Search for the cell housing the specified text and yield its (X, Y) center coordinate. 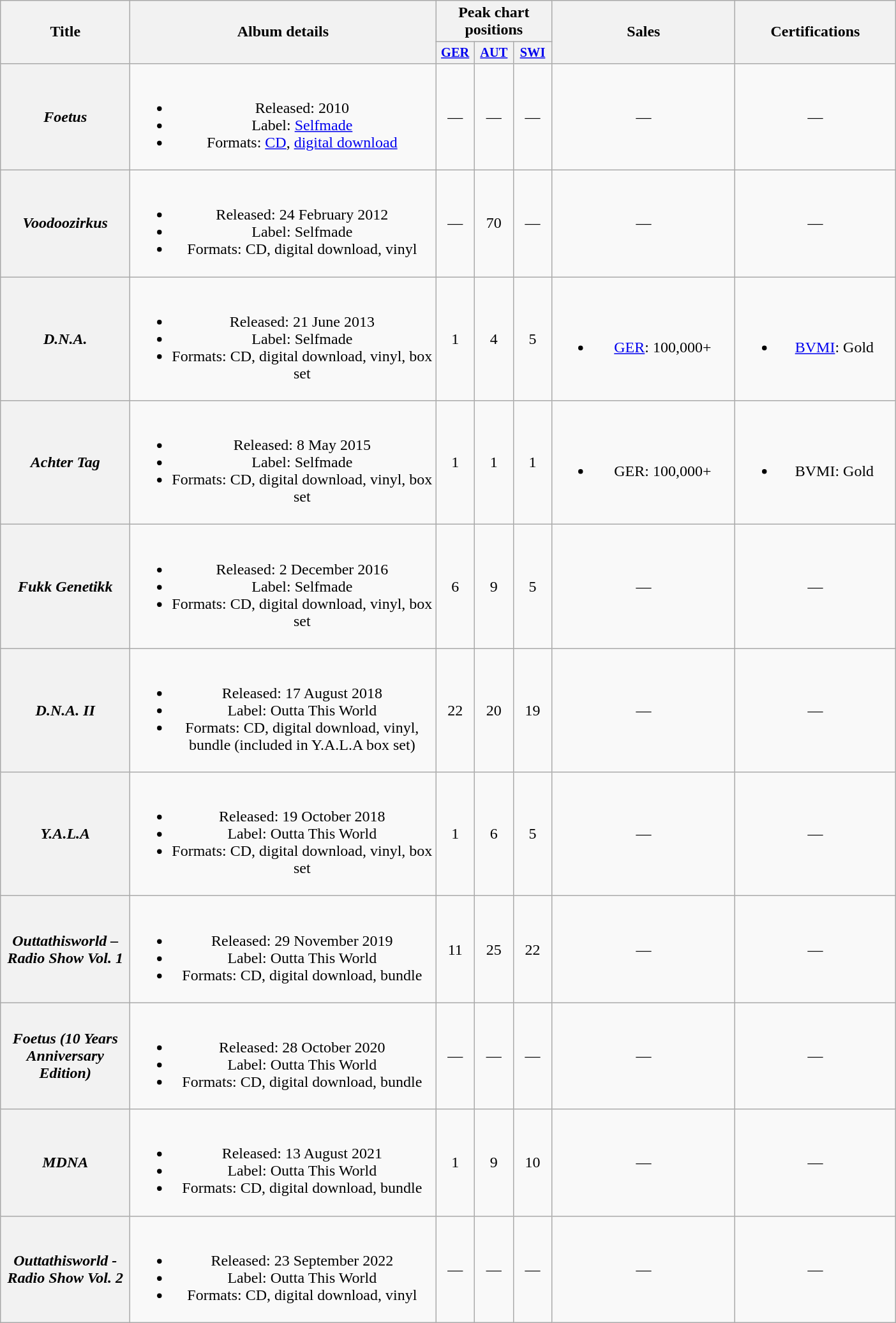
Outtathisworld – Radio Show Vol. 1 (65, 950)
Achter Tag (65, 463)
Released: 17 August 2018Label: Outta This WorldFormats: CD, digital download, vinyl, bundle (included in Y.A.L.A box set) (283, 710)
Released: 21 June 2013Label: SelfmadeFormats: CD, digital download, vinyl, box set (283, 339)
4 (494, 339)
Released: 13 August 2021Label: Outta This WorldFormats: CD, digital download, bundle (283, 1163)
Sales (643, 32)
AUT (494, 53)
Voodoozirkus (65, 223)
Y.A.L.A (65, 834)
Foetus (10 Years Anniversary Edition) (65, 1056)
Peak chart positions (494, 22)
Outtathisworld - Radio Show Vol. 2 (65, 1269)
Fukk Genetikk (65, 587)
Released: 19 October 2018Label: Outta This WorldFormats: CD, digital download, vinyl, box set (283, 834)
Released: 29 November 2019Label: Outta This WorldFormats: CD, digital download, bundle (283, 950)
19 (532, 710)
70 (494, 223)
10 (532, 1163)
Title (65, 32)
Released: 2 December 2016Label: SelfmadeFormats: CD, digital download, vinyl, box set (283, 587)
SWI (532, 53)
11 (456, 950)
GER (456, 53)
MDNA (65, 1163)
Album details (283, 32)
D.N.A. II (65, 710)
Released: 28 October 2020Label: Outta This WorldFormats: CD, digital download, bundle (283, 1056)
Certifications (816, 32)
Released: 2010Label: SelfmadeFormats: CD, digital download (283, 116)
25 (494, 950)
20 (494, 710)
Foetus (65, 116)
Released: 23 September 2022Label: Outta This WorldFormats: CD, digital download, vinyl (283, 1269)
D.N.A. (65, 339)
Released: 24 February 2012Label: SelfmadeFormats: CD, digital download, vinyl (283, 223)
Released: 8 May 2015Label: SelfmadeFormats: CD, digital download, vinyl, box set (283, 463)
